Extract the (X, Y) coordinate from the center of the cell holding the provided text.  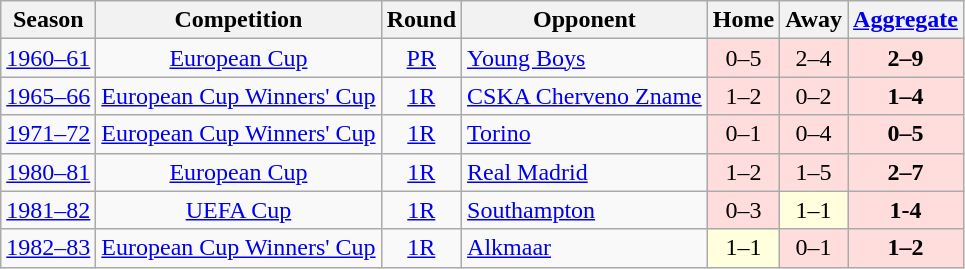
2–9 (906, 58)
1–5 (814, 172)
Away (814, 20)
1965–66 (48, 96)
2–4 (814, 58)
Torino (585, 134)
Young Boys (585, 58)
1980–81 (48, 172)
2–7 (906, 172)
Opponent (585, 20)
1-4 (906, 210)
0–2 (814, 96)
1960–61 (48, 58)
Home (743, 20)
Season (48, 20)
Southampton (585, 210)
0–4 (814, 134)
1981–82 (48, 210)
1971–72 (48, 134)
0–3 (743, 210)
1–4 (906, 96)
CSKA Cherveno Zname (585, 96)
UEFA Cup (238, 210)
Competition (238, 20)
1982–83 (48, 248)
Alkmaar (585, 248)
Aggregate (906, 20)
Real Madrid (585, 172)
Round (421, 20)
PR (421, 58)
